Search for the cell housing the specified text and yield its [X, Y] center coordinate. 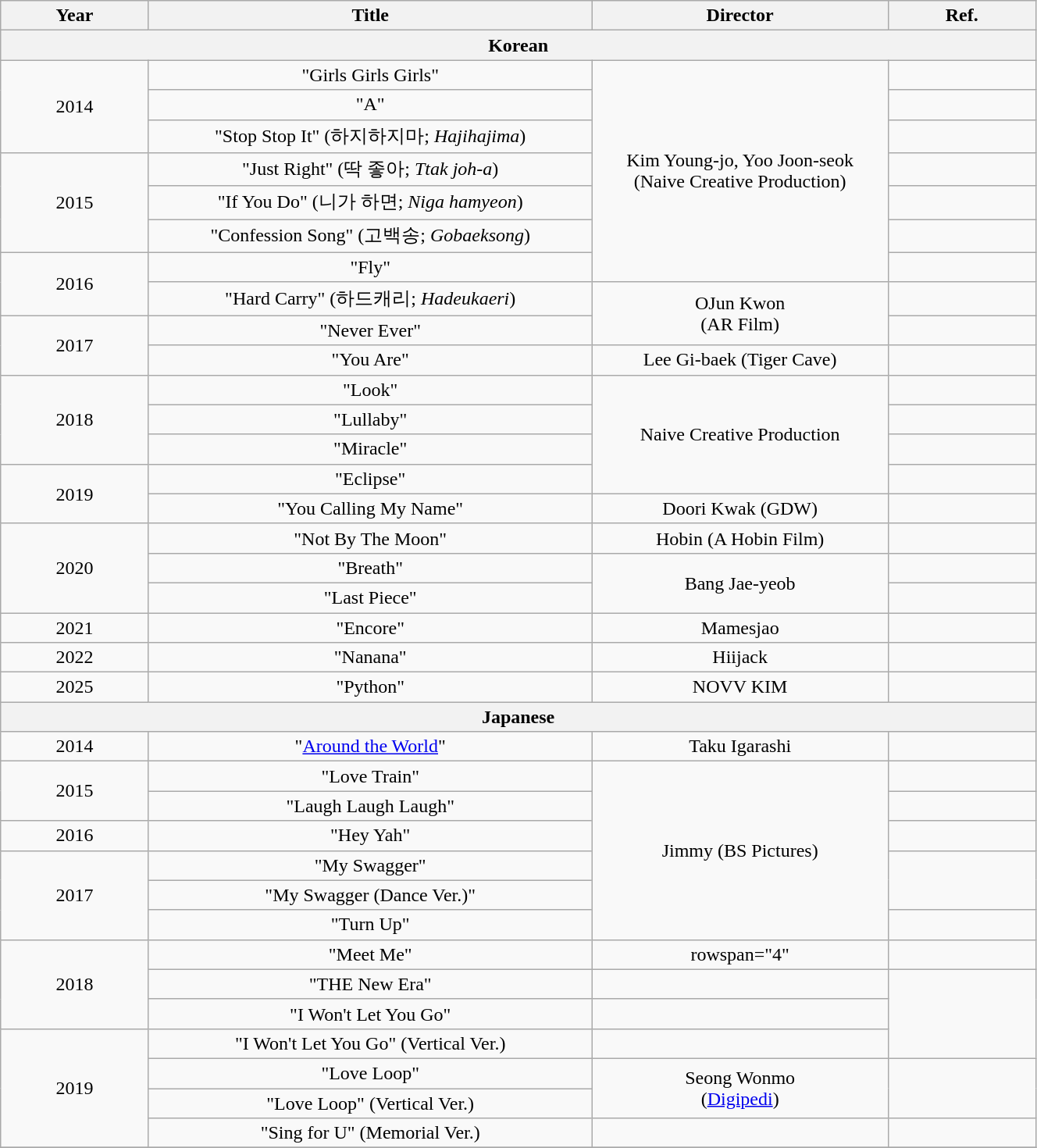
Mamesjao [740, 627]
"Python" [370, 687]
"Hard Carry" (하드캐리; Hadeukaeri) [370, 298]
"A" [370, 105]
2025 [75, 687]
"Laugh Laugh Laugh" [370, 806]
Doori Kwak (GDW) [740, 508]
"If You Do" (니가 하면; Niga hamyeon) [370, 203]
Director [740, 16]
"Turn Up" [370, 925]
Title [370, 16]
"Fly" [370, 267]
"Miracle" [370, 449]
"You Are" [370, 360]
2020 [75, 568]
2022 [75, 658]
Year [75, 16]
Taku Igarashi [740, 747]
"Eclipse" [370, 479]
"Girls Girls Girls" [370, 75]
Ref. [962, 16]
"Around the World" [370, 747]
Japanese [518, 717]
"I Won't Let You Go" (Vertical Ver.) [370, 1043]
"Nanana" [370, 658]
"THE New Era" [370, 984]
"Confession Song" (고백송; Gobaeksong) [370, 236]
Korean [518, 45]
Jimmy (BS Pictures) [740, 850]
Lee Gi-baek (Tiger Cave) [740, 360]
"Never Ever" [370, 330]
"My Swagger (Dance Ver.)" [370, 895]
"Love Train" [370, 776]
Naive Creative Production [740, 434]
"I Won't Let You Go" [370, 1014]
"Encore" [370, 627]
"My Swagger" [370, 865]
Bang Jae-yeob [740, 583]
"Look" [370, 390]
"Just Right" (딱 좋아; Ttak joh-a) [370, 170]
"Not By The Moon" [370, 538]
"Meet Me" [370, 954]
2021 [75, 627]
"Lullaby" [370, 419]
"Love Loop" (Vertical Ver.) [370, 1103]
"You Calling My Name" [370, 508]
"Love Loop" [370, 1073]
Hobin (A Hobin Film) [740, 538]
"Sing for U" (Memorial Ver.) [370, 1133]
"Breath" [370, 568]
rowspan="4" [740, 954]
Seong Wonmo(Digipedi) [740, 1088]
Hiijack [740, 658]
OJun Kwon(AR Film) [740, 314]
"Stop Stop It" (하지하지마; Hajihajima) [370, 136]
"Last Piece" [370, 597]
"Hey Yah" [370, 836]
NOVV KIM [740, 687]
Kim Young-jo, Yoo Joon-seok(Naive Creative Production) [740, 171]
